Extract the (x, y) coordinate from the center of the cell holding the provided text.  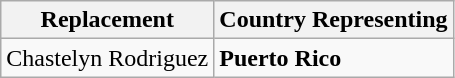
Chastelyn Rodriguez (108, 58)
Country Representing (334, 20)
Replacement (108, 20)
Puerto Rico (334, 58)
